Locate the cell with the specified text and output its (x, y) center coordinate. 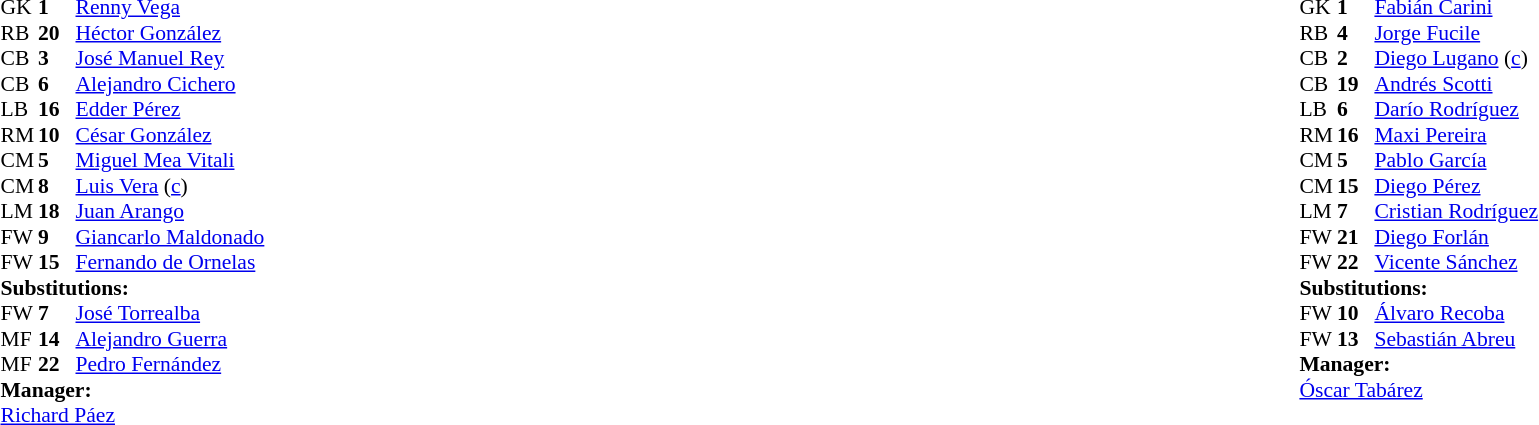
Héctor González (170, 33)
Diego Lugano (c) (1456, 59)
Darío Rodríguez (1456, 109)
2 (1356, 59)
Pedro Fernández (170, 365)
Diego Pérez (1456, 186)
José Manuel Rey (170, 59)
Jorge Fucile (1456, 33)
4 (1356, 33)
Luis Vera (c) (170, 186)
19 (1356, 84)
Alejandro Cichero (170, 84)
Miguel Mea Vitali (170, 161)
14 (57, 339)
3 (57, 59)
José Torrealba (170, 313)
Edder Pérez (170, 109)
21 (1356, 237)
Andrés Scotti (1456, 84)
9 (57, 237)
8 (57, 186)
Sebastián Abreu (1456, 339)
Fernando de Ornelas (170, 263)
Álvaro Recoba (1456, 313)
13 (1356, 339)
Cristian Rodríguez (1456, 211)
18 (57, 211)
Maxi Pereira (1456, 135)
Giancarlo Maldonado (170, 237)
Juan Arango (170, 211)
Vicente Sánchez (1456, 263)
Alejandro Guerra (170, 339)
César González (170, 135)
Óscar Tabárez (1418, 390)
Pablo García (1456, 161)
Diego Forlán (1456, 237)
20 (57, 33)
